Locate the cell with the specified text and output its (X, Y) center coordinate. 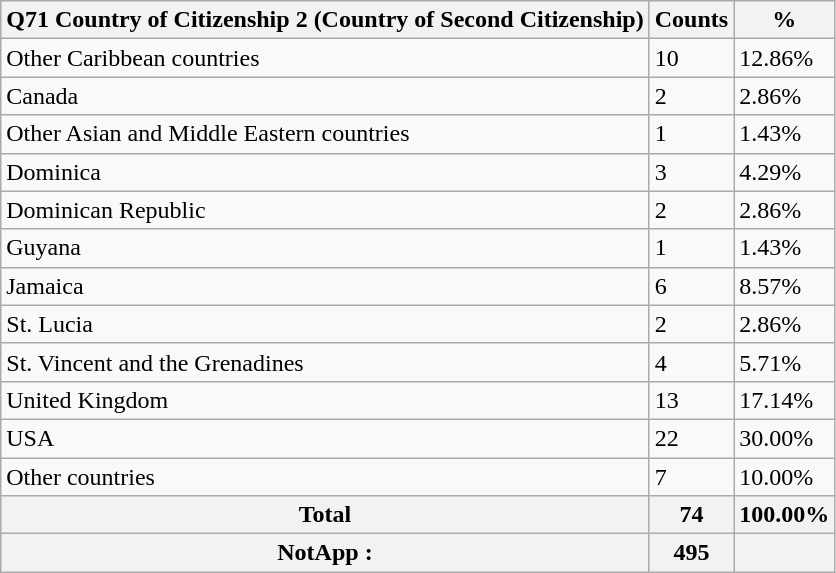
74 (691, 515)
St. Vincent and the Grenadines (325, 362)
Q71 Country of Citizenship 2 (Country of Second Citizenship) (325, 20)
22 (691, 438)
Canada (325, 96)
7 (691, 477)
17.14% (784, 400)
30.00% (784, 438)
% (784, 20)
Dominica (325, 172)
Other countries (325, 477)
USA (325, 438)
Other Caribbean countries (325, 58)
10.00% (784, 477)
Jamaica (325, 286)
Other Asian and Middle Eastern countries (325, 134)
Counts (691, 20)
10 (691, 58)
NotApp : (325, 553)
3 (691, 172)
8.57% (784, 286)
United Kingdom (325, 400)
4 (691, 362)
6 (691, 286)
13 (691, 400)
4.29% (784, 172)
5.71% (784, 362)
St. Lucia (325, 324)
Guyana (325, 248)
100.00% (784, 515)
12.86% (784, 58)
Total (325, 515)
Dominican Republic (325, 210)
495 (691, 553)
